Pinpoint the cell where the given text exists, returning its (x, y) midpoint coordinate. 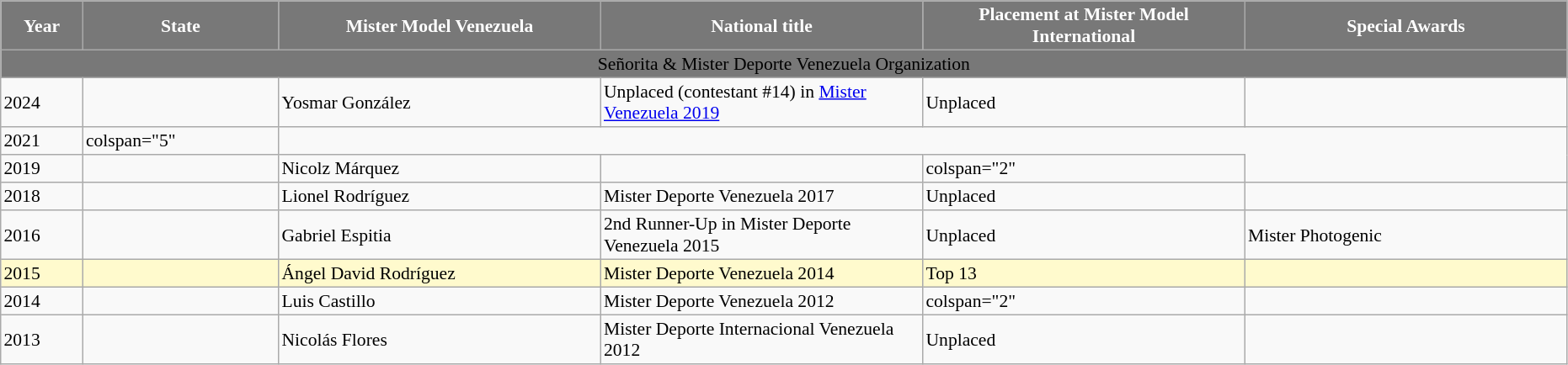
Placement at Mister Model International (1084, 25)
Yosmar González (440, 102)
Mister Deporte Venezuela 2012 (761, 301)
Nicolás Flores (440, 339)
Gabriel Espitia (440, 235)
Ángel David Rodríguez (440, 272)
2nd Runner-Up in Mister Deporte Venezuela 2015 (761, 235)
2013 (42, 339)
Unplaced (contestant #14) in Mister Venezuela 2019 (761, 102)
2015 (42, 272)
2024 (42, 102)
2018 (42, 197)
Lionel Rodríguez (440, 197)
National title (761, 25)
Top 13 (1084, 272)
Year (42, 25)
2014 (42, 301)
2021 (42, 141)
Mister Photogenic (1405, 235)
Nicolz Márquez (440, 168)
2019 (42, 168)
State (180, 25)
Mister Deporte Internacional Venezuela 2012 (761, 339)
Special Awards (1405, 25)
Luis Castillo (440, 301)
colspan="5" (180, 141)
Señorita & Mister Deporte Venezuela Organization (784, 64)
Mister Model Venezuela (440, 25)
2016 (42, 235)
Mister Deporte Venezuela 2017 (761, 197)
Mister Deporte Venezuela 2014 (761, 272)
